Scan for the cell matching the given text and deliver its [X, Y] coordinate at center. 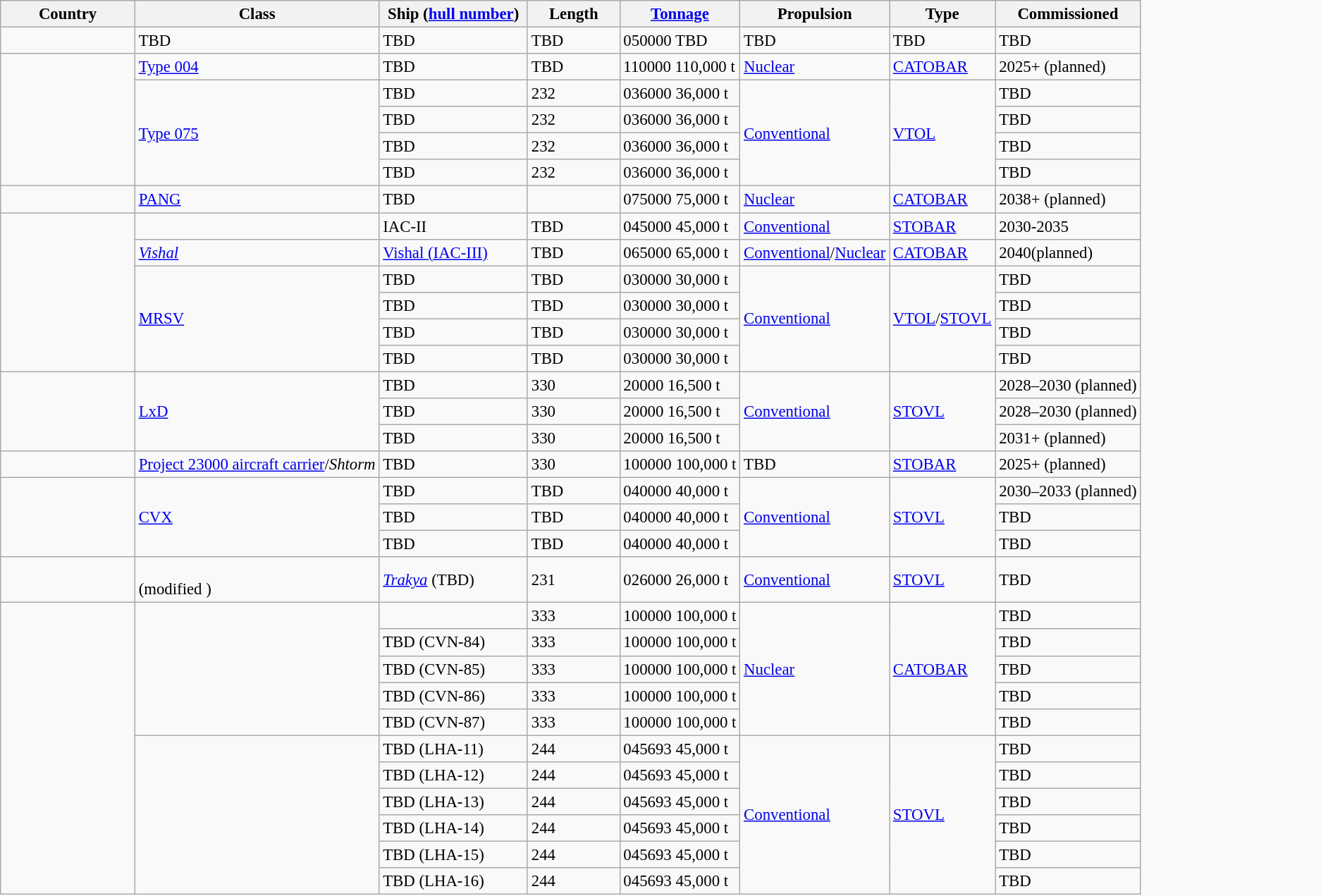
TBD (LHA-16) [454, 881]
Country [68, 14]
Trakya (TBD) [454, 579]
Ship (hull number) [454, 14]
TBD (LHA-15) [454, 854]
CVX [257, 517]
Class [257, 14]
Project 23000 aircraft carrier/Shtorm [257, 465]
026000 26,000 t [680, 579]
TBD (CVN-87) [454, 722]
TBD (CVN-84) [454, 643]
Vishal (IAC-III) [454, 252]
075000 75,000 t [680, 200]
2031+ (planned) [1068, 438]
TBD (CVN-85) [454, 669]
TBD (CVN-86) [454, 696]
(modified ) [257, 579]
Tonnage [680, 14]
045000 45,000 t [680, 226]
2040(planned) [1068, 252]
Type 075 [257, 133]
050000 TBD [680, 41]
VTOL/STOVL [942, 319]
065000 65,000 t [680, 252]
TBD (LHA-12) [454, 775]
LxD [257, 412]
Length [574, 14]
TBD (LHA-14) [454, 828]
Conventional/Nuclear [815, 252]
2030–2033 (planned) [1068, 491]
VTOL [942, 133]
TBD (LHA-13) [454, 802]
Type [942, 14]
2030-2035 [1068, 226]
PANG [257, 200]
Type 004 [257, 67]
TBD (LHA-11) [454, 749]
Vishal [257, 252]
231 [574, 579]
IAC-II [454, 226]
MRSV [257, 319]
110000 110,000 t [680, 67]
2038+ (planned) [1068, 200]
Commissioned [1068, 14]
Propulsion [815, 14]
